Extract the (X, Y) coordinate from the center of the cell holding the provided text.  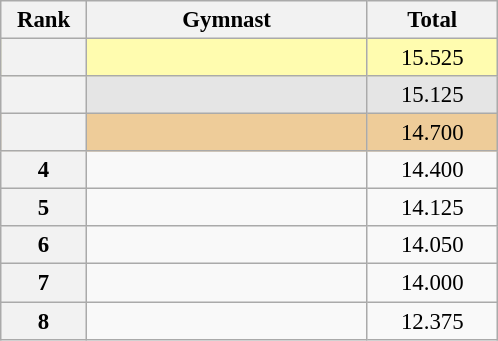
4 (44, 170)
Gymnast (226, 20)
14.050 (432, 245)
14.400 (432, 170)
6 (44, 245)
15.525 (432, 58)
12.375 (432, 321)
7 (44, 283)
14.700 (432, 133)
5 (44, 208)
15.125 (432, 95)
14.125 (432, 208)
14.000 (432, 283)
8 (44, 321)
Total (432, 20)
Rank (44, 20)
